Locate the cell with the specified text and output its (x, y) center coordinate. 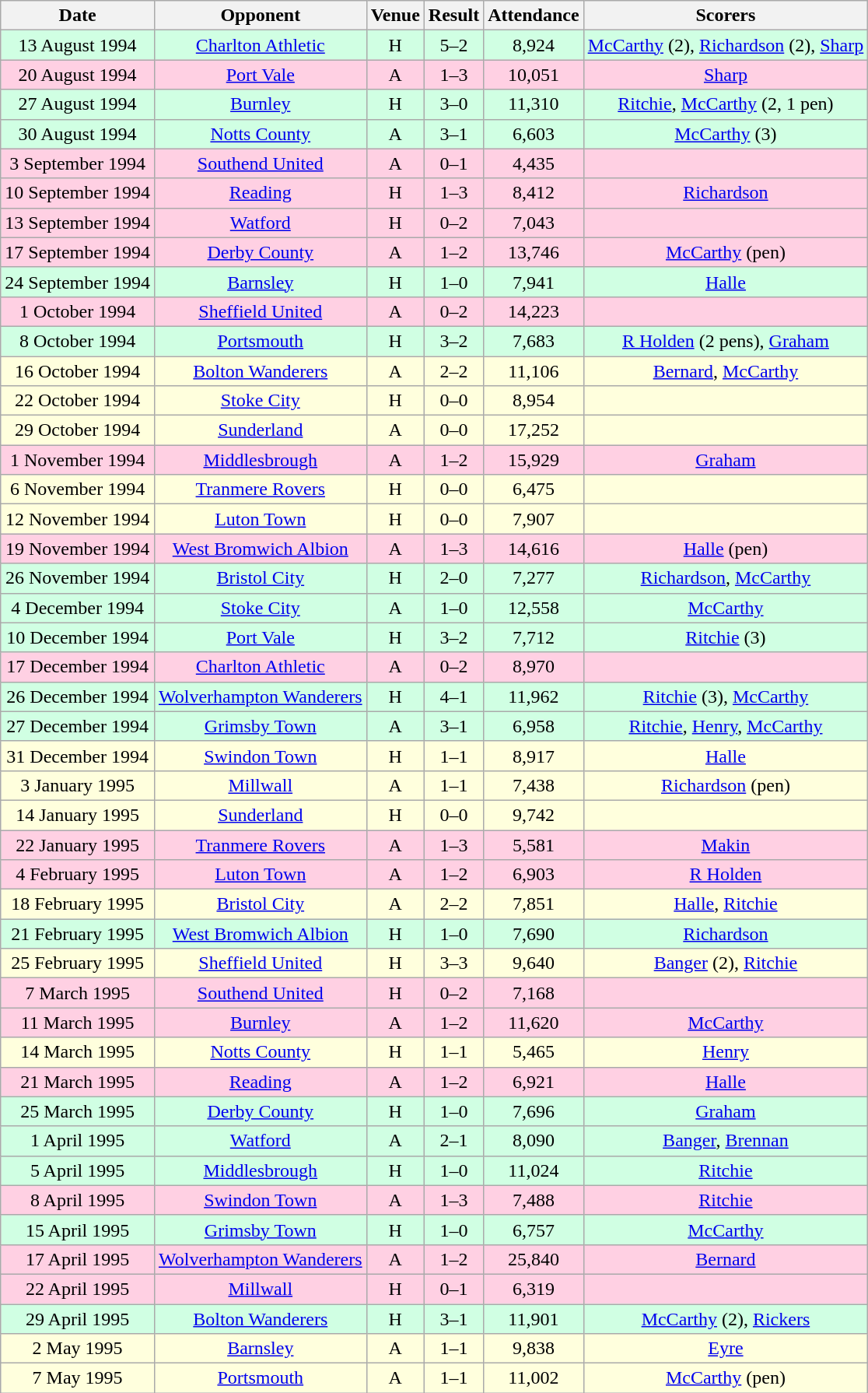
31 December 1994 (78, 756)
Sharp (726, 75)
8 October 1994 (78, 341)
7,683 (534, 341)
Ritchie, Henry, McCarthy (726, 726)
30 August 1994 (78, 134)
5,465 (534, 1052)
11,962 (534, 696)
Ritchie (3) (726, 637)
5–2 (453, 45)
11,024 (534, 1170)
7,043 (534, 223)
Richardson (pen) (726, 785)
22 January 1995 (78, 844)
Ritchie (3), McCarthy (726, 696)
11,002 (534, 1378)
29 October 1994 (78, 430)
13 September 1994 (78, 223)
McCarthy (3) (726, 134)
22 April 1995 (78, 1289)
Opponent (260, 16)
7,438 (534, 785)
5 April 1995 (78, 1170)
1 November 1994 (78, 460)
11,106 (534, 371)
Attendance (534, 16)
7,488 (534, 1200)
27 August 1994 (78, 104)
7,941 (534, 282)
11,620 (534, 1023)
21 February 1995 (78, 934)
1 April 1995 (78, 1141)
14 January 1995 (78, 815)
6,921 (534, 1082)
6,475 (534, 489)
9,742 (534, 815)
27 December 1994 (78, 726)
11,901 (534, 1319)
Scorers (726, 16)
1 October 1994 (78, 311)
29 April 1995 (78, 1319)
7,907 (534, 519)
4 December 1994 (78, 608)
8 April 1995 (78, 1200)
McCarthy (2), Rickers (726, 1319)
22 October 1994 (78, 401)
Ritchie, McCarthy (2, 1 pen) (726, 104)
6,757 (534, 1230)
Bernard, McCarthy (726, 371)
R Holden (2 pens), Graham (726, 341)
20 August 1994 (78, 75)
Result (453, 16)
Halle, Ritchie (726, 904)
4,435 (534, 163)
8,954 (534, 401)
4 February 1995 (78, 875)
15 April 1995 (78, 1230)
5,581 (534, 844)
7,696 (534, 1111)
24 September 1994 (78, 282)
7 May 1995 (78, 1378)
10,051 (534, 75)
25 February 1995 (78, 963)
7,168 (534, 993)
6,603 (534, 134)
2 May 1995 (78, 1349)
6,903 (534, 875)
7,712 (534, 637)
Banger, Brennan (726, 1141)
26 November 1994 (78, 578)
10 September 1994 (78, 193)
2–0 (453, 578)
Banger (2), Ritchie (726, 963)
13 August 1994 (78, 45)
10 December 1994 (78, 637)
15,929 (534, 460)
14 March 1995 (78, 1052)
6,319 (534, 1289)
13,746 (534, 252)
7 March 1995 (78, 993)
Makin (726, 844)
Bernard (726, 1259)
R Holden (726, 875)
8,412 (534, 193)
8,924 (534, 45)
17 December 1994 (78, 667)
25,840 (534, 1259)
12,558 (534, 608)
17,252 (534, 430)
8,917 (534, 756)
8,970 (534, 667)
11,310 (534, 104)
21 March 1995 (78, 1082)
6 November 1994 (78, 489)
17 September 1994 (78, 252)
Halle (pen) (726, 549)
3 January 1995 (78, 785)
Henry (726, 1052)
9,838 (534, 1349)
7,277 (534, 578)
9,640 (534, 963)
11 March 1995 (78, 1023)
12 November 1994 (78, 519)
16 October 1994 (78, 371)
Eyre (726, 1349)
25 March 1995 (78, 1111)
4–1 (453, 696)
19 November 1994 (78, 549)
Richardson, McCarthy (726, 578)
14,223 (534, 311)
McCarthy (2), Richardson (2), Sharp (726, 45)
7,690 (534, 934)
8,090 (534, 1141)
18 February 1995 (78, 904)
26 December 1994 (78, 696)
2–1 (453, 1141)
Date (78, 16)
6,958 (534, 726)
7,851 (534, 904)
3–3 (453, 963)
3–0 (453, 104)
Venue (395, 16)
17 April 1995 (78, 1259)
14,616 (534, 549)
3 September 1994 (78, 163)
